From the cell containing the given text, extract its center point as [x, y] coordinate. 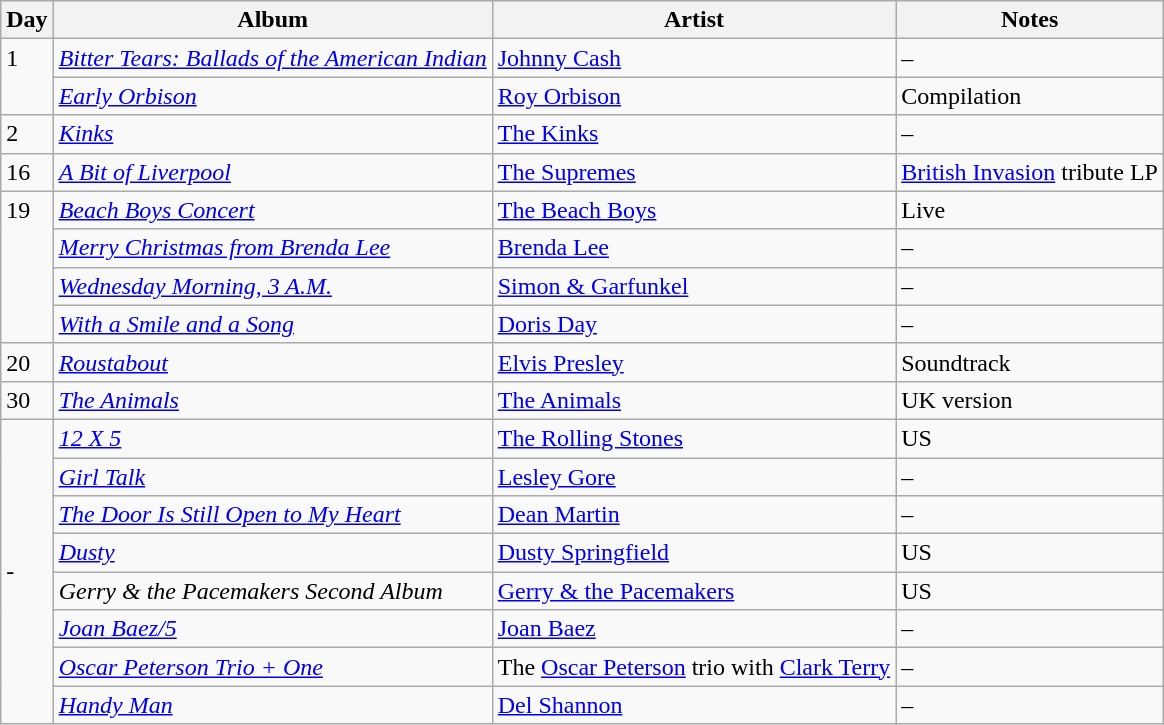
Elvis Presley [694, 362]
Gerry & the Pacemakers Second Album [272, 591]
Handy Man [272, 705]
Artist [694, 20]
British Invasion tribute LP [1030, 172]
16 [27, 172]
Roustabout [272, 362]
The Kinks [694, 134]
Brenda Lee [694, 248]
Simon & Garfunkel [694, 286]
Girl Talk [272, 477]
UK version [1030, 400]
Johnny Cash [694, 58]
2 [27, 134]
With a Smile and a Song [272, 324]
Early Orbison [272, 96]
A Bit of Liverpool [272, 172]
The Door Is Still Open to My Heart [272, 515]
Oscar Peterson Trio + One [272, 667]
Gerry & the Pacemakers [694, 591]
Merry Christmas from Brenda Lee [272, 248]
20 [27, 362]
Compilation [1030, 96]
Roy Orbison [694, 96]
Day [27, 20]
Joan Baez [694, 629]
1 [27, 77]
Soundtrack [1030, 362]
The Oscar Peterson trio with Clark Terry [694, 667]
Notes [1030, 20]
The Beach Boys [694, 210]
Dusty [272, 553]
The Rolling Stones [694, 438]
Dusty Springfield [694, 553]
Live [1030, 210]
Album [272, 20]
Dean Martin [694, 515]
Del Shannon [694, 705]
Kinks [272, 134]
Beach Boys Concert [272, 210]
30 [27, 400]
Bitter Tears: Ballads of the American Indian [272, 58]
Wednesday Morning, 3 A.M. [272, 286]
19 [27, 267]
12 X 5 [272, 438]
The Supremes [694, 172]
- [27, 571]
Doris Day [694, 324]
Lesley Gore [694, 477]
Joan Baez/5 [272, 629]
